Extract the (X, Y) coordinate from the center of the cell holding the provided text.  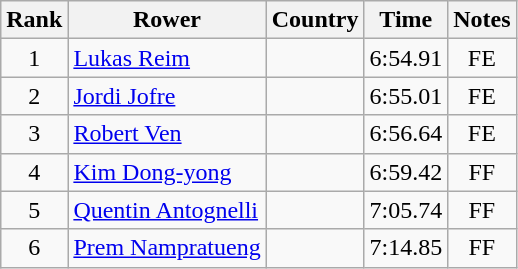
7:05.74 (406, 210)
1 (34, 58)
2 (34, 96)
Notes (482, 20)
Quentin Antognelli (167, 210)
Country (315, 20)
6 (34, 248)
7:14.85 (406, 248)
6:56.64 (406, 134)
6:59.42 (406, 172)
3 (34, 134)
Rank (34, 20)
Lukas Reim (167, 58)
Kim Dong-yong (167, 172)
6:54.91 (406, 58)
Time (406, 20)
6:55.01 (406, 96)
Robert Ven (167, 134)
4 (34, 172)
Jordi Jofre (167, 96)
Rower (167, 20)
Prem Nampratueng (167, 248)
5 (34, 210)
